Search for the cell housing the specified text and yield its (X, Y) center coordinate. 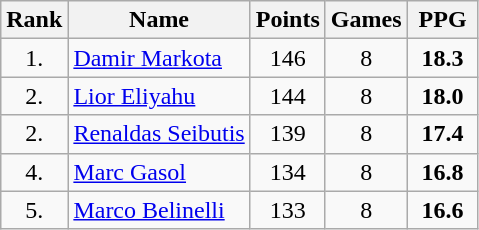
5. (34, 210)
134 (288, 172)
144 (288, 96)
16.8 (442, 172)
Damir Markota (159, 58)
16.6 (442, 210)
Games (366, 20)
Renaldas Seibutis (159, 134)
Marco Belinelli (159, 210)
Marc Gasol (159, 172)
146 (288, 58)
Lior Eliyahu (159, 96)
139 (288, 134)
Rank (34, 20)
Name (159, 20)
18.0 (442, 96)
PPG (442, 20)
Points (288, 20)
4. (34, 172)
133 (288, 210)
18.3 (442, 58)
17.4 (442, 134)
1. (34, 58)
